Pinpoint the cell where the given text exists, returning its (x, y) midpoint coordinate. 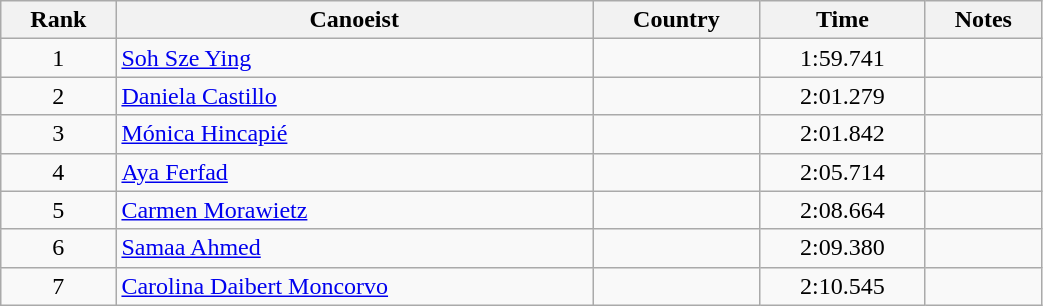
2:08.664 (842, 210)
2 (58, 96)
Daniela Castillo (354, 96)
7 (58, 286)
Country (677, 20)
4 (58, 172)
Notes (984, 20)
1:59.741 (842, 58)
5 (58, 210)
2:01.279 (842, 96)
2:05.714 (842, 172)
6 (58, 248)
Rank (58, 20)
Aya Ferfad (354, 172)
3 (58, 134)
2:10.545 (842, 286)
Mónica Hincapié (354, 134)
Canoeist (354, 20)
Samaa Ahmed (354, 248)
Time (842, 20)
2:01.842 (842, 134)
Carmen Morawietz (354, 210)
2:09.380 (842, 248)
1 (58, 58)
Soh Sze Ying (354, 58)
Carolina Daibert Moncorvo (354, 286)
